Locate the cell with the specified text and output its (X, Y) center coordinate. 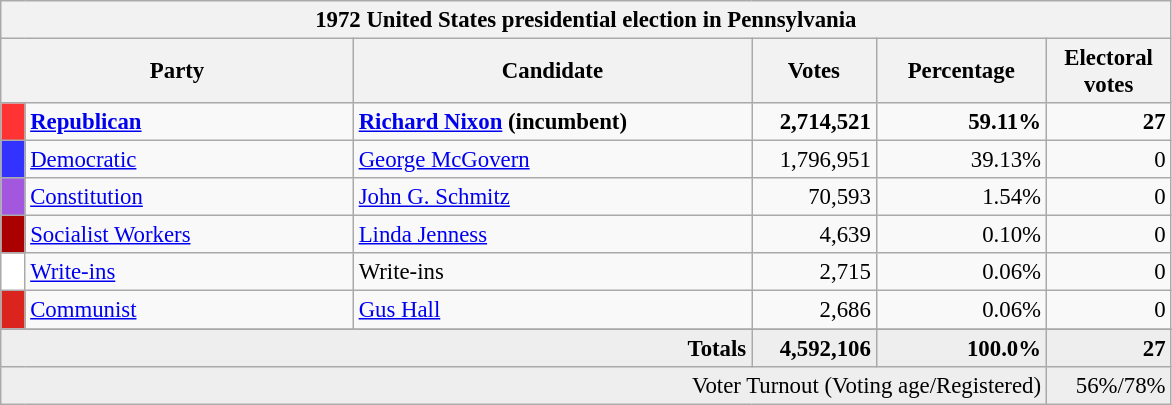
1,796,951 (814, 160)
Party (178, 72)
1972 United States presidential election in Pennsylvania (586, 20)
Voter Turnout (Voting age/Registered) (524, 385)
Richard Nixon (incumbent) (552, 122)
70,593 (814, 197)
100.0% (961, 348)
56%/78% (1108, 385)
Linda Jenness (552, 235)
0.10% (961, 235)
Democratic (189, 160)
2,714,521 (814, 122)
Candidate (552, 72)
Socialist Workers (189, 235)
59.11% (961, 122)
Constitution (189, 197)
39.13% (961, 160)
Gus Hall (552, 310)
2,715 (814, 273)
1.54% (961, 197)
Republican (189, 122)
Percentage (961, 72)
Electoral votes (1108, 72)
John G. Schmitz (552, 197)
George McGovern (552, 160)
Communist (189, 310)
2,686 (814, 310)
Totals (376, 348)
4,639 (814, 235)
4,592,106 (814, 348)
Votes (814, 72)
